Determine the (x, y) coordinate at the center of the cell enclosing the given text.  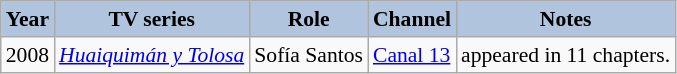
Channel (412, 19)
Role (308, 19)
Huaiquimán y Tolosa (152, 55)
Year (28, 19)
Canal 13 (412, 55)
TV series (152, 19)
Sofía Santos (308, 55)
Notes (566, 19)
appeared in 11 chapters. (566, 55)
2008 (28, 55)
